Detect which cell encompasses the target text, then output its [X, Y] center coordinate. 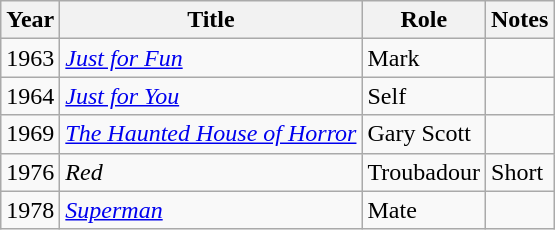
Just for You [211, 96]
Mate [424, 210]
Gary Scott [424, 134]
Troubadour [424, 172]
The Haunted House of Horror [211, 134]
Notes [520, 20]
1976 [30, 172]
Superman [211, 210]
1964 [30, 96]
Just for Fun [211, 58]
Year [30, 20]
Mark [424, 58]
1978 [30, 210]
Short [520, 172]
Role [424, 20]
Title [211, 20]
Red [211, 172]
1969 [30, 134]
1963 [30, 58]
Self [424, 96]
